From the cell containing the given text, extract its center point as (x, y) coordinate. 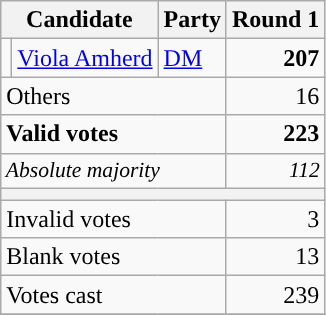
Round 1 (275, 20)
Votes cast (114, 295)
Valid votes (114, 134)
Absolute majority (114, 171)
Candidate (80, 20)
207 (275, 58)
3 (275, 219)
Invalid votes (114, 219)
Blank votes (114, 257)
239 (275, 295)
16 (275, 96)
13 (275, 257)
223 (275, 134)
Party (192, 20)
Viola Amherd (85, 58)
Others (114, 96)
112 (275, 171)
DM (192, 58)
